Extract the [x, y] coordinate from the center of the cell holding the provided text.  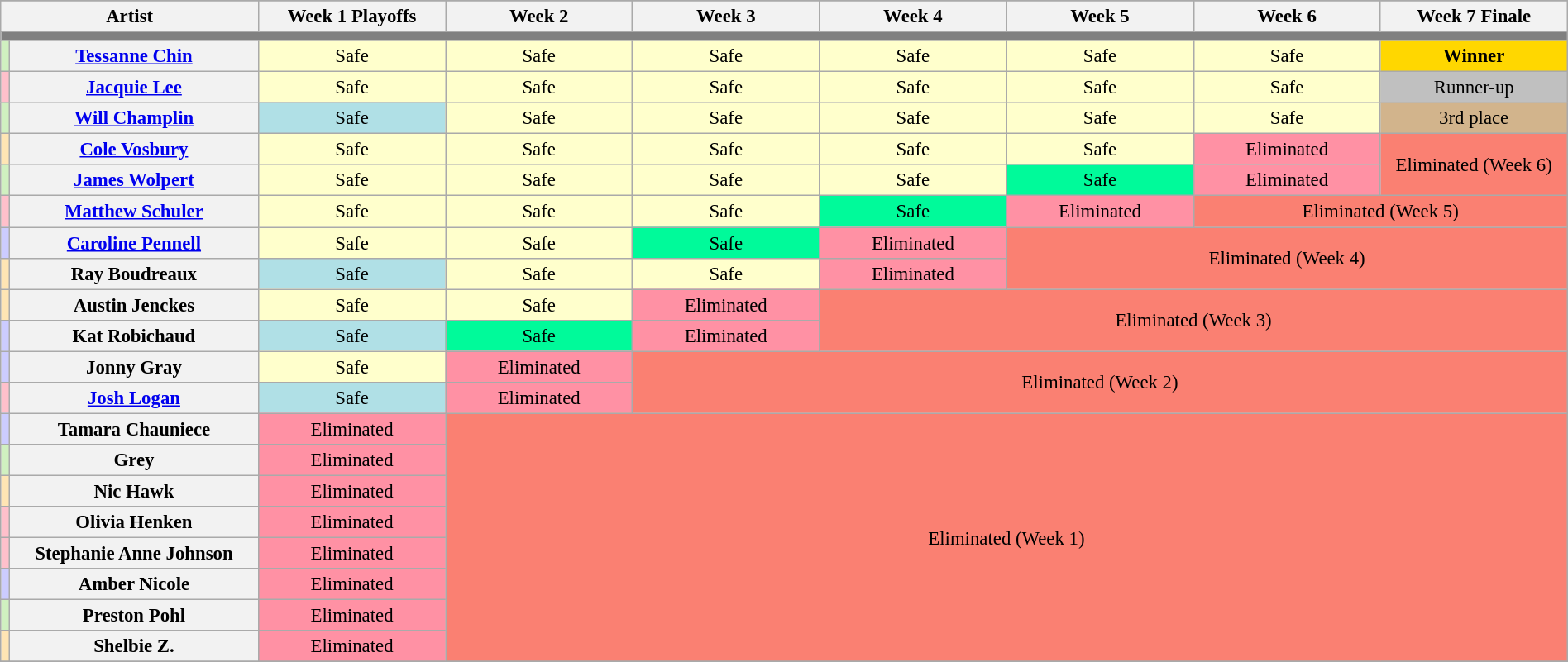
Jacquie Lee [134, 88]
Stephanie Anne Johnson [134, 554]
Grey [134, 460]
Josh Logan [134, 398]
Eliminated (Week 2) [1100, 382]
Tessanne Chin [134, 56]
3rd place [1474, 118]
Shelbie Z. [134, 646]
James Wolpert [134, 181]
Eliminated (Week 3) [1193, 321]
Eliminated (Week 5) [1380, 212]
Winner [1474, 56]
Amber Nicole [134, 584]
Week 2 [539, 17]
Week 5 [1100, 17]
Caroline Pennell [134, 243]
Preston Pohl [134, 616]
Will Champlin [134, 118]
Eliminated (Week 4) [1287, 258]
Week 1 Playoffs [352, 17]
Kat Robichaud [134, 336]
Tamara Chauniece [134, 429]
Week 6 [1287, 17]
Olivia Henken [134, 522]
Artist [130, 17]
Eliminated (Week 6) [1474, 165]
Austin Jenckes [134, 305]
Week 3 [726, 17]
Nic Hawk [134, 491]
Week 4 [913, 17]
Jonny Gray [134, 367]
Eliminated (Week 1) [1007, 537]
Runner-up [1474, 88]
Cole Vosbury [134, 150]
Ray Boudreaux [134, 274]
Week 7 Finale [1474, 17]
Matthew Schuler [134, 212]
